Provide the [X, Y] coordinate of the cell's center where the given text is located.  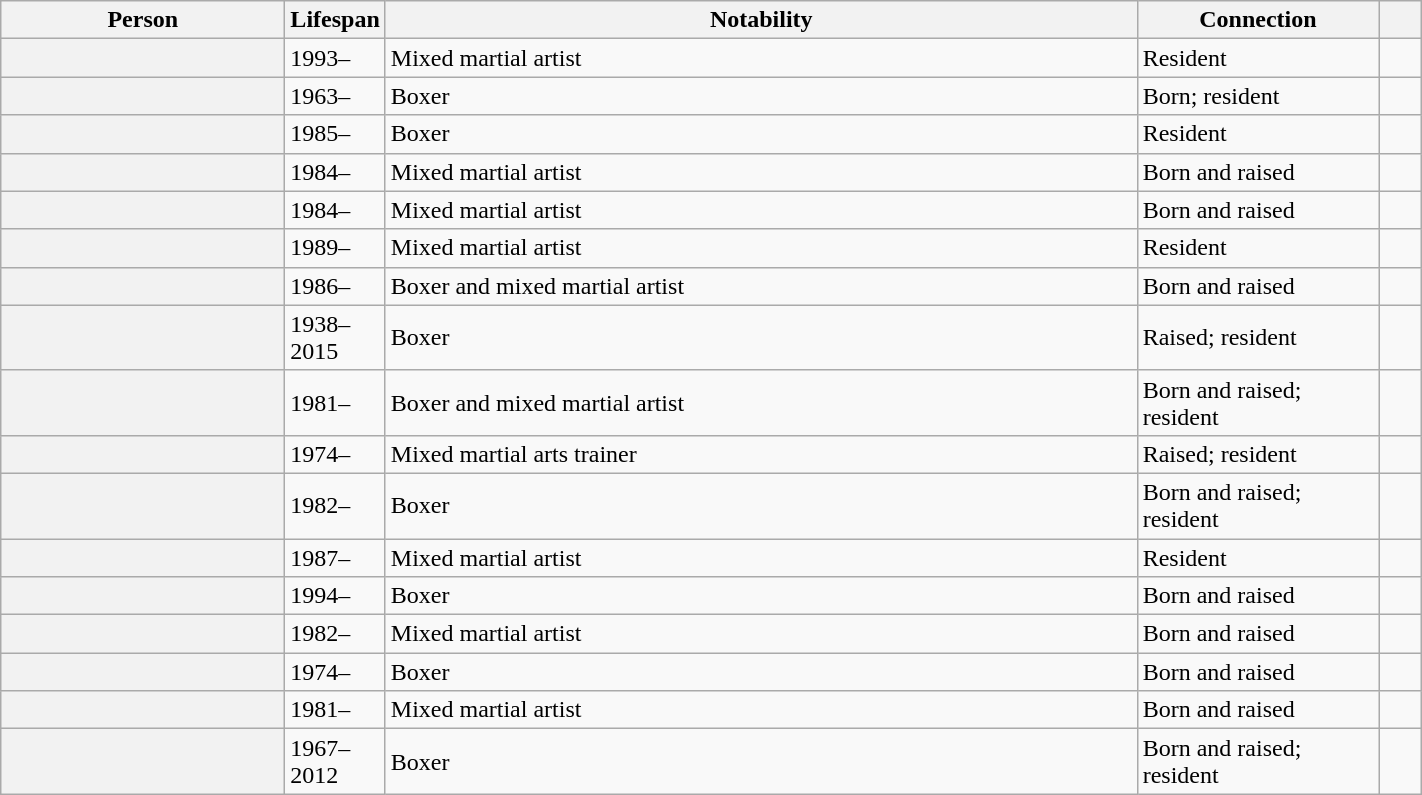
1938–2015 [335, 338]
Notability [761, 20]
1967–2012 [335, 762]
Connection [1258, 20]
1985– [335, 134]
1994– [335, 596]
Born; resident [1258, 96]
Mixed martial arts trainer [761, 454]
1989– [335, 248]
1986– [335, 286]
1993– [335, 58]
1963– [335, 96]
1987– [335, 557]
Lifespan [335, 20]
Person [143, 20]
